Locate the cell with the specified text and output its [x, y] center coordinate. 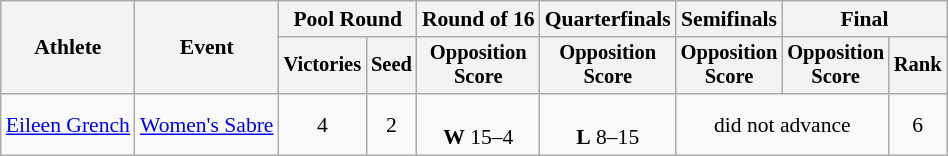
Eileen Grench [68, 124]
did not advance [782, 124]
Women's Sabre [207, 124]
Victories [323, 66]
Round of 16 [478, 19]
Event [207, 48]
Rank [918, 66]
W 15–4 [478, 124]
Semifinals [730, 19]
L 8–15 [608, 124]
2 [392, 124]
4 [323, 124]
Athlete [68, 48]
Quarterfinals [608, 19]
Seed [392, 66]
6 [918, 124]
Final [864, 19]
Pool Round [348, 19]
